Find where the given text appears and provide that cell's center as (x, y) coordinate. 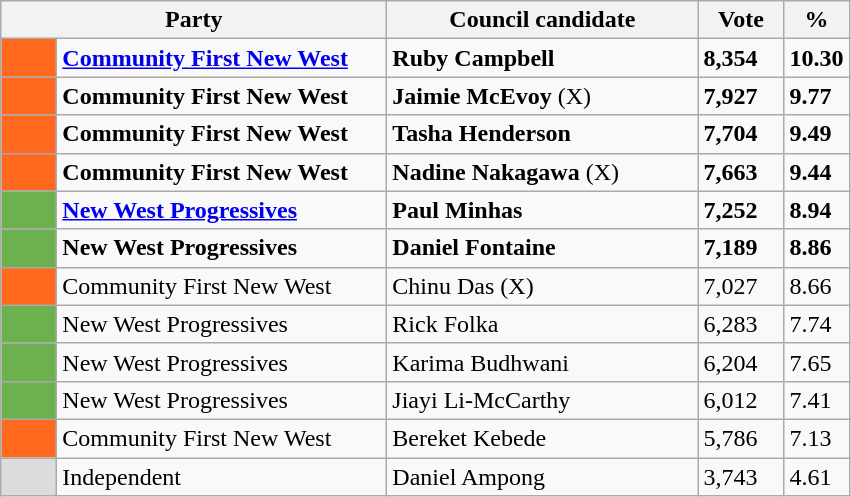
7,189 (741, 248)
9.44 (816, 172)
Nadine Nakagawa (X) (542, 172)
Ruby Campbell (542, 58)
Independent (222, 477)
Bereket Kebede (542, 438)
Paul Minhas (542, 210)
Jaimie McEvoy (X) (542, 96)
6,012 (741, 400)
Jiayi Li-McCarthy (542, 400)
Rick Folka (542, 324)
7,704 (741, 134)
9.49 (816, 134)
9.77 (816, 96)
7,927 (741, 96)
7.13 (816, 438)
8,354 (741, 58)
7.41 (816, 400)
5,786 (741, 438)
Karima Budhwani (542, 362)
3,743 (741, 477)
Council candidate (542, 20)
7.65 (816, 362)
Daniel Fontaine (542, 248)
7,252 (741, 210)
Party (194, 20)
7.74 (816, 324)
Daniel Ampong (542, 477)
% (816, 20)
4.61 (816, 477)
Vote (741, 20)
10.30 (816, 58)
6,204 (741, 362)
6,283 (741, 324)
8.94 (816, 210)
7,027 (741, 286)
8.66 (816, 286)
8.86 (816, 248)
Tasha Henderson (542, 134)
Chinu Das (X) (542, 286)
7,663 (741, 172)
